Find where the given text appears and provide that cell's center as (x, y) coordinate. 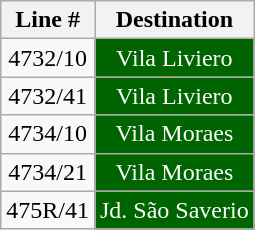
Jd. São Saverio (174, 210)
475R/41 (48, 210)
4734/10 (48, 134)
4734/21 (48, 172)
Destination (174, 20)
4732/10 (48, 58)
Line # (48, 20)
4732/41 (48, 96)
